Return the (X, Y) coordinate for the center point of the cell that contains the specified text.  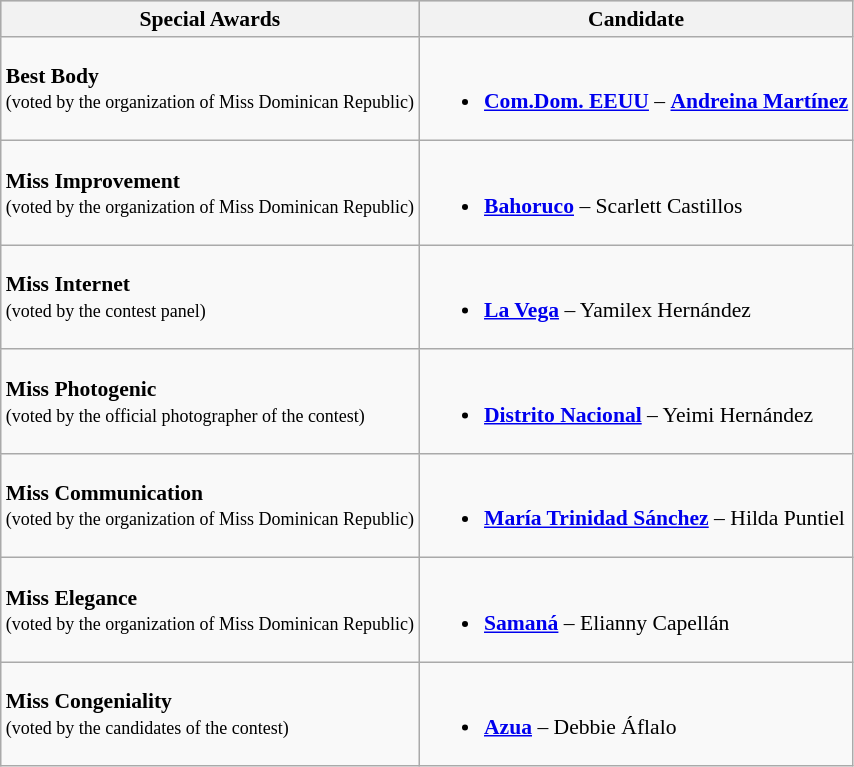
Miss Photogenic(voted by the official photographer of the contest) (210, 402)
Miss Congeniality(voted by the candidates of the contest) (210, 715)
Candidate (636, 19)
Miss Elegance(voted by the organization of Miss Dominican Republic) (210, 610)
Special Awards (210, 19)
Miss Improvement(voted by the organization of Miss Dominican Republic) (210, 193)
Bahoruco – Scarlett Castillos (636, 193)
Best Body(voted by the organization of Miss Dominican Republic) (210, 89)
Azua – Debbie Áflalo (636, 715)
Samaná – Elianny Capellán (636, 610)
Distrito Nacional – Yeimi Hernández (636, 402)
María Trinidad Sánchez – Hilda Puntiel (636, 506)
Com.Dom. EEUU – Andreina Martínez (636, 89)
La Vega – Yamilex Hernández (636, 297)
Miss Internet(voted by the contest panel) (210, 297)
Miss Communication(voted by the organization of Miss Dominican Republic) (210, 506)
